Scan for the cell matching the given text and deliver its [X, Y] coordinate at center. 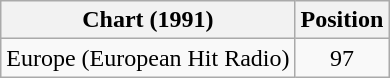
97 [342, 58]
Europe (European Hit Radio) [148, 58]
Position [342, 20]
Chart (1991) [148, 20]
